Find where the given text appears and provide that cell's center as [x, y] coordinate. 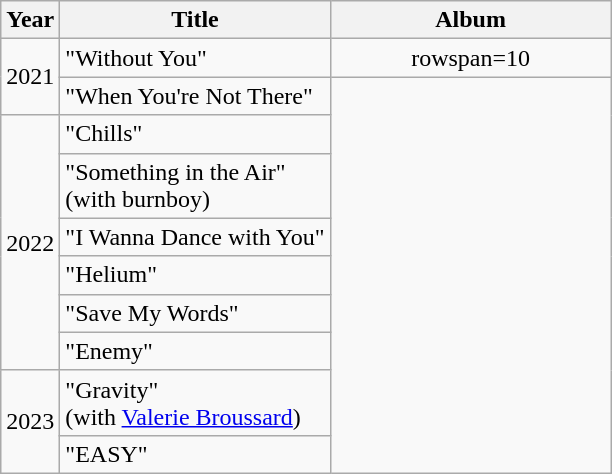
"Gravity"(with Valerie Broussard) [195, 402]
Year [30, 20]
"I Wanna Dance with You" [195, 237]
"When You're Not There" [195, 96]
2023 [30, 422]
rowspan=10 [470, 58]
2021 [30, 77]
"Without You" [195, 58]
Album [470, 20]
"Chills" [195, 134]
"Helium" [195, 275]
2022 [30, 242]
"Save My Words" [195, 313]
"EASY" [195, 454]
Title [195, 20]
"Enemy" [195, 351]
"Something in the Air"(with burnboy) [195, 186]
